Search for the cell housing the specified text and yield its (x, y) center coordinate. 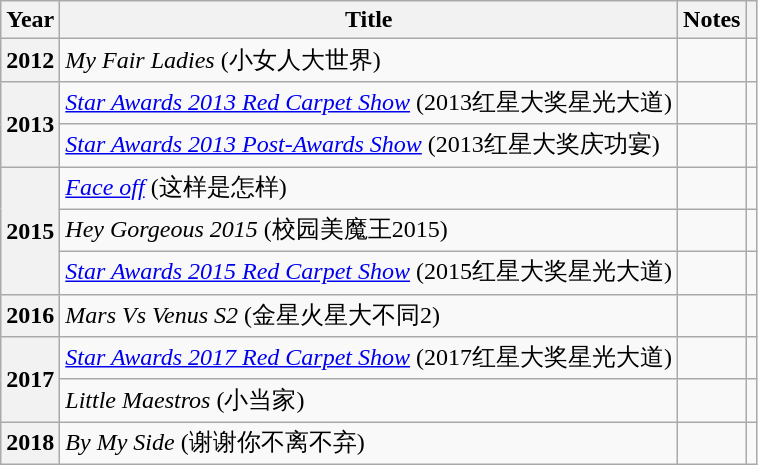
Year (30, 20)
2015 (30, 230)
Face off (这样是怎样) (369, 188)
Notes (712, 20)
Title (369, 20)
2018 (30, 444)
2012 (30, 60)
2016 (30, 316)
Mars Vs Venus S2 (金星火星大不同2) (369, 316)
Star Awards 2015 Red Carpet Show (2015红星大奖星光大道) (369, 274)
2017 (30, 380)
Star Awards 2017 Red Carpet Show (2017红星大奖星光大道) (369, 358)
Hey Gorgeous 2015 (校园美魔王2015) (369, 230)
2013 (30, 124)
My Fair Ladies (小女人大世界) (369, 60)
By My Side (谢谢你不离不弃) (369, 444)
Little Maestros (小当家) (369, 400)
Star Awards 2013 Post-Awards Show (2013红星大奖庆功宴) (369, 146)
Star Awards 2013 Red Carpet Show (2013红星大奖星光大道) (369, 102)
